Provide the (X, Y) coordinate of the cell's center where the given text is located.  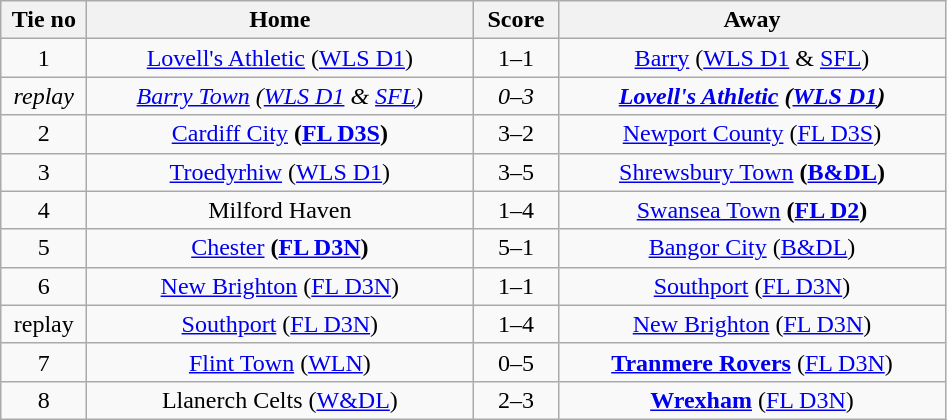
6 (44, 286)
Swansea Town (FL D2) (752, 210)
Home (280, 20)
Barry (WLS D1 & SFL) (752, 58)
5 (44, 248)
Cardiff City (FL D3S) (280, 134)
Tie no (44, 20)
Llanerch Celts (W&DL) (280, 400)
1 (44, 58)
Troedyrhiw (WLS D1) (280, 172)
Bangor City (B&DL) (752, 248)
Flint Town (WLN) (280, 362)
0–3 (516, 96)
0–5 (516, 362)
Chester (FL D3N) (280, 248)
4 (44, 210)
2–3 (516, 400)
3–2 (516, 134)
2 (44, 134)
Away (752, 20)
7 (44, 362)
3–5 (516, 172)
Shrewsbury Town (B&DL) (752, 172)
5–1 (516, 248)
3 (44, 172)
Barry Town (WLS D1 & SFL) (280, 96)
8 (44, 400)
Milford Haven (280, 210)
Newport County (FL D3S) (752, 134)
Score (516, 20)
Tranmere Rovers (FL D3N) (752, 362)
Wrexham (FL D3N) (752, 400)
